Find where the given text appears and provide that cell's center as [x, y] coordinate. 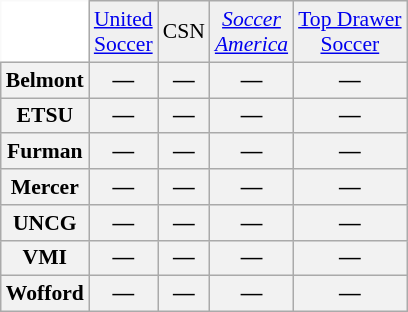
Top DrawerSoccer [350, 32]
VMI [45, 258]
Mercer [45, 187]
Wofford [45, 294]
Belmont [45, 80]
UNCG [45, 223]
ETSU [45, 116]
SoccerAmerica [252, 32]
UnitedSoccer [124, 32]
Furman [45, 152]
CSN [184, 32]
